Determine the [x, y] coordinate at the center of the cell enclosing the given text.  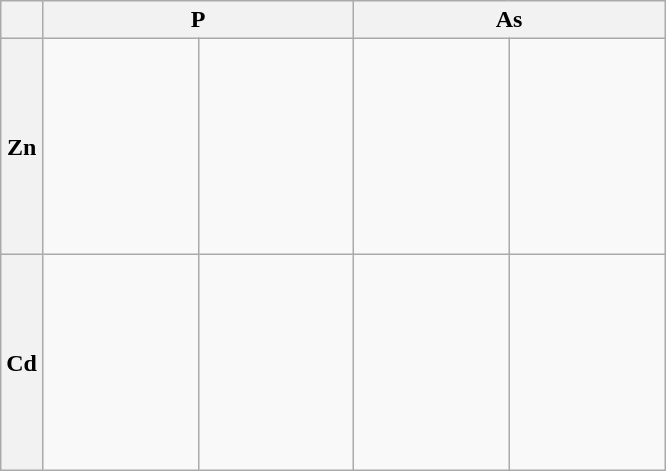
P [198, 20]
Zn [22, 147]
As [510, 20]
Cd [22, 363]
